Output the [X, Y] coordinate of the center of the cell containing the given text.  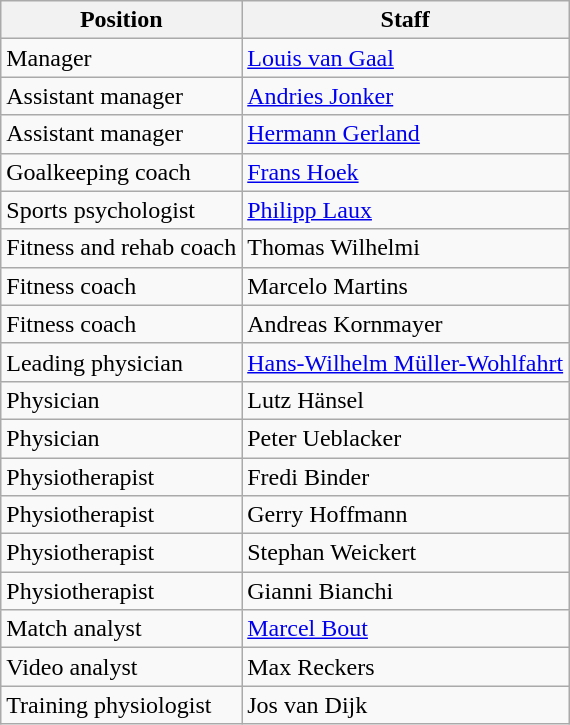
Goalkeeping coach [122, 172]
Marcelo Martins [406, 286]
Gianni Bianchi [406, 591]
Sports psychologist [122, 210]
Louis van Gaal [406, 58]
Lutz Hänsel [406, 400]
Video analyst [122, 667]
Fitness and rehab coach [122, 248]
Thomas Wilhelmi [406, 248]
Andreas Kornmayer [406, 324]
Frans Hoek [406, 172]
Max Reckers [406, 667]
Philipp Laux [406, 210]
Hans-Wilhelm Müller-Wohlfahrt [406, 362]
Match analyst [122, 629]
Training physiologist [122, 705]
Gerry Hoffmann [406, 515]
Hermann Gerland [406, 134]
Jos van Dijk [406, 705]
Andries Jonker [406, 96]
Leading physician [122, 362]
Staff [406, 20]
Peter Ueblacker [406, 438]
Marcel Bout [406, 629]
Position [122, 20]
Stephan Weickert [406, 553]
Manager [122, 58]
Fredi Binder [406, 477]
